For the text-containing cell, return its midpoint in (x, y) coordinate format. 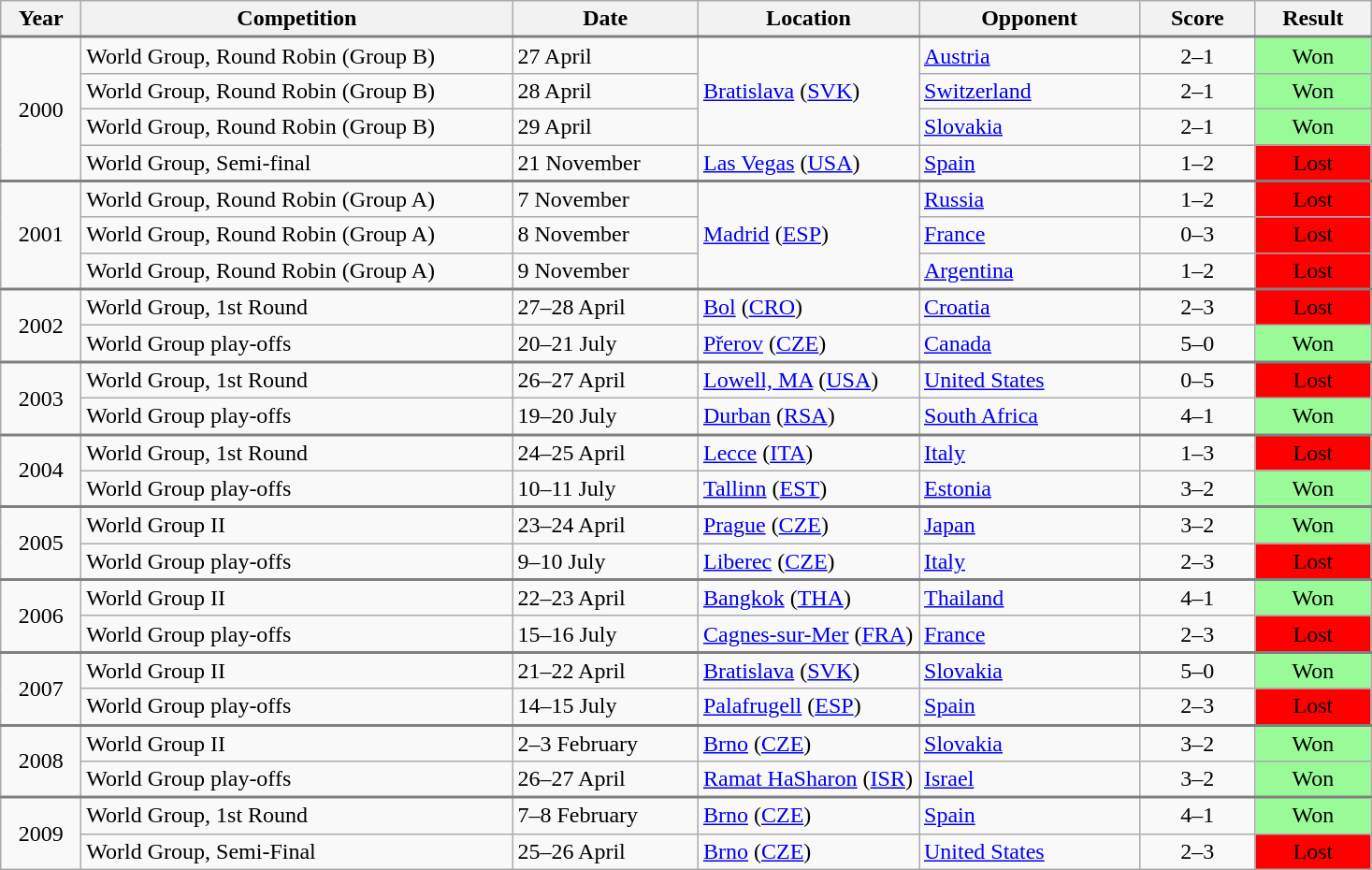
21–22 April (606, 670)
2007 (41, 689)
Argentina (1029, 271)
1–3 (1198, 453)
10–11 July (606, 488)
Bangkok (THA) (808, 599)
2003 (41, 399)
Austria (1029, 56)
Thailand (1029, 599)
2009 (41, 833)
Bol (CRO) (808, 307)
Israel (1029, 780)
Ramat HaSharon (ISR) (808, 780)
27 April (606, 56)
World Group, Semi-Final (297, 851)
23–24 April (606, 526)
7 November (606, 198)
2000 (41, 109)
7–8 February (606, 816)
Liberec (CZE) (808, 561)
2008 (41, 761)
15–16 July (606, 634)
Japan (1029, 526)
2001 (41, 235)
25–26 April (606, 851)
2006 (41, 616)
19–20 July (606, 415)
0–5 (1198, 380)
8 November (606, 235)
9 November (606, 271)
Score (1198, 19)
20–21 July (606, 344)
Date (606, 19)
2004 (41, 471)
Přerov (CZE) (808, 344)
Location (808, 19)
Cagnes-sur-Mer (FRA) (808, 634)
South Africa (1029, 415)
21 November (606, 163)
24–25 April (606, 453)
Prague (CZE) (808, 526)
Canada (1029, 344)
Durban (RSA) (808, 415)
14–15 July (606, 707)
27–28 April (606, 307)
Result (1313, 19)
Palafrugell (ESP) (808, 707)
Year (41, 19)
Tallinn (EST) (808, 488)
2–3 February (606, 743)
2005 (41, 544)
Las Vegas (USA) (808, 163)
Croatia (1029, 307)
0–3 (1198, 235)
Switzerland (1029, 91)
28 April (606, 91)
Madrid (ESP) (808, 235)
29 April (606, 126)
22–23 April (606, 599)
Lecce (ITA) (808, 453)
Competition (297, 19)
Russia (1029, 198)
9–10 July (606, 561)
2002 (41, 326)
Estonia (1029, 488)
Lowell, MA (USA) (808, 380)
World Group, Semi-final (297, 163)
Opponent (1029, 19)
